Identify which cell holds the provided text, then report its (X, Y) central coordinate. 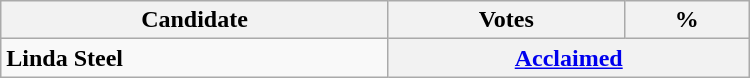
% (686, 20)
Votes (506, 20)
Candidate (194, 20)
Linda Steel (194, 58)
Acclaimed (568, 58)
